Identify which cell holds the provided text, then report its [x, y] central coordinate. 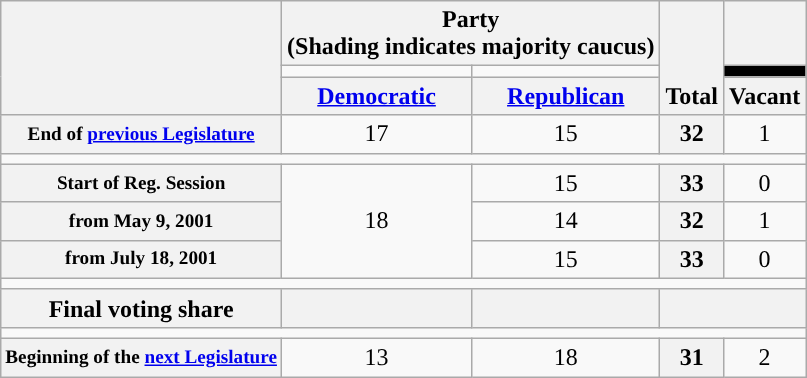
31 [692, 357]
Democratic [377, 96]
14 [566, 221]
Total [692, 58]
17 [377, 134]
Beginning of the next Legislature [142, 357]
Start of Reg. Session [142, 183]
from May 9, 2001 [142, 221]
Vacant [764, 96]
13 [377, 357]
Final voting share [142, 308]
2 [764, 357]
End of previous Legislature [142, 134]
from July 18, 2001 [142, 259]
Republican [566, 96]
Party (Shading indicates majority caucus) [471, 34]
